Extract the [x, y] coordinate from the center of the cell holding the provided text.  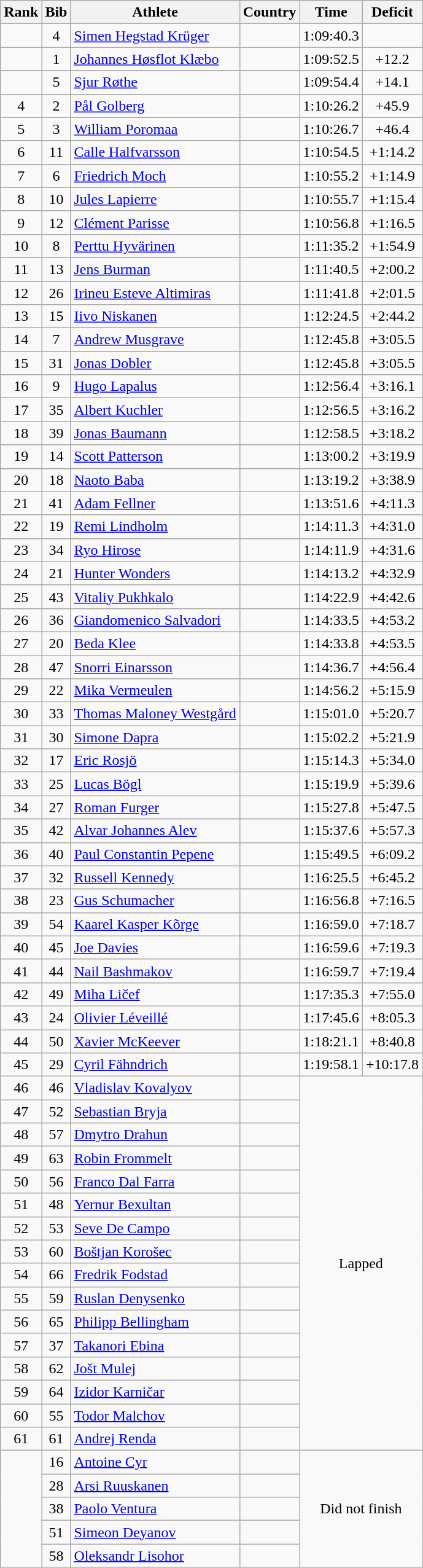
+7:55.0 [392, 994]
1:17:45.6 [331, 1017]
Kaarel Kasper Kõrge [155, 924]
Jonas Dobler [155, 363]
1:12:24.5 [331, 316]
62 [56, 1368]
65 [56, 1322]
2 [56, 106]
3 [56, 129]
1 [56, 59]
Dmytro Drahun [155, 1135]
1:11:35.2 [331, 246]
1:14:13.2 [331, 573]
+3:16.1 [392, 386]
Izidor Karničar [155, 1392]
+5:21.9 [392, 737]
+4:53.5 [392, 643]
Arsi Ruuskanen [155, 1486]
Calle Halfvarsson [155, 152]
1:19:58.1 [331, 1065]
Johannes Høsflot Klæbo [155, 59]
+4:53.2 [392, 620]
+5:57.3 [392, 831]
Jošt Mulej [155, 1368]
+5:20.7 [392, 714]
1:10:54.5 [331, 152]
+1:14.9 [392, 176]
1:10:55.7 [331, 199]
Jules Lapierre [155, 199]
1:14:11.9 [331, 550]
1:12:58.5 [331, 433]
+5:34.0 [392, 761]
1:15:02.2 [331, 737]
+2:01.5 [392, 293]
Rank [21, 12]
Giandomenico Salvadori [155, 620]
Philipp Bellingham [155, 1322]
1:16:56.8 [331, 901]
+8:40.8 [392, 1041]
Iivo Niskanen [155, 316]
Lucas Bögl [155, 784]
1:10:56.8 [331, 222]
1:18:21.1 [331, 1041]
Remi Lindholm [155, 527]
+14.1 [392, 82]
+7:18.7 [392, 924]
Olivier Léveillé [155, 1017]
63 [56, 1158]
+7:19.4 [392, 971]
+10:17.8 [392, 1065]
Lapped [361, 1263]
1:14:33.8 [331, 643]
+4:31.6 [392, 550]
Scott Patterson [155, 457]
1:10:26.2 [331, 106]
1:09:40.3 [331, 36]
Hunter Wonders [155, 573]
+4:42.6 [392, 597]
Irineu Esteve Altimiras [155, 293]
1:09:52.5 [331, 59]
+2:44.2 [392, 316]
Bib [56, 12]
Russell Kennedy [155, 877]
Albert Kuchler [155, 410]
Yernur Bexultan [155, 1205]
Andrej Renda [155, 1439]
Oleksandr Lisohor [155, 1556]
Pål Golberg [155, 106]
1:11:41.8 [331, 293]
+4:32.9 [392, 573]
Jens Burman [155, 269]
+3:16.2 [392, 410]
Fredrik Fodstad [155, 1275]
1:14:22.9 [331, 597]
Did not finish [361, 1509]
1:15:14.3 [331, 761]
Boštjan Korošec [155, 1252]
1:15:19.9 [331, 784]
Country [270, 12]
1:09:54.4 [331, 82]
1:17:35.3 [331, 994]
Paolo Ventura [155, 1509]
Todor Malchov [155, 1415]
Simen Hegstad Krüger [155, 36]
William Poromaa [155, 129]
Alvar Johannes Alev [155, 831]
1:14:56.2 [331, 691]
Seve De Campo [155, 1228]
Eric Rosjö [155, 761]
Clément Parisse [155, 222]
1:12:56.4 [331, 386]
Robin Frommelt [155, 1158]
Jonas Baumann [155, 433]
Naoto Baba [155, 480]
+7:19.3 [392, 947]
Time [331, 12]
+1:14.2 [392, 152]
1:10:26.7 [331, 129]
Snorri Einarsson [155, 667]
Cyril Fähndrich [155, 1065]
+4:11.3 [392, 503]
Adam Fellner [155, 503]
+5:39.6 [392, 784]
Deficit [392, 12]
Franco Dal Farra [155, 1182]
1:14:33.5 [331, 620]
Vitaliy Pukhkalo [155, 597]
1:14:36.7 [331, 667]
+4:56.4 [392, 667]
Simone Dapra [155, 737]
Friedrich Moch [155, 176]
+12.2 [392, 59]
64 [56, 1392]
+45.9 [392, 106]
Antoine Cyr [155, 1462]
Miha Ličef [155, 994]
Hugo Lapalus [155, 386]
1:10:55.2 [331, 176]
1:14:11.3 [331, 527]
Ruslan Denysenko [155, 1298]
1:13:00.2 [331, 457]
Mika Vermeulen [155, 691]
+7:16.5 [392, 901]
1:13:51.6 [331, 503]
Joe Davies [155, 947]
+3:18.2 [392, 433]
+2:00.2 [392, 269]
+8:05.3 [392, 1017]
Paul Constantin Pepene [155, 854]
1:15:49.5 [331, 854]
Perttu Hyvärinen [155, 246]
Vladislav Kovalyov [155, 1088]
Nail Bashmakov [155, 971]
Ryo Hirose [155, 550]
1:11:40.5 [331, 269]
+5:15.9 [392, 691]
Thomas Maloney Westgård [155, 714]
1:16:59.7 [331, 971]
Xavier McKeever [155, 1041]
1:16:59.6 [331, 947]
+46.4 [392, 129]
1:16:59.0 [331, 924]
+3:38.9 [392, 480]
+1:16.5 [392, 222]
1:12:56.5 [331, 410]
+6:45.2 [392, 877]
1:16:25.5 [331, 877]
Beda Klee [155, 643]
Simeon Deyanov [155, 1532]
+1:15.4 [392, 199]
+5:47.5 [392, 807]
Gus Schumacher [155, 901]
Sjur Røthe [155, 82]
1:15:27.8 [331, 807]
1:15:37.6 [331, 831]
1:15:01.0 [331, 714]
+4:31.0 [392, 527]
Andrew Musgrave [155, 340]
Takanori Ebina [155, 1345]
66 [56, 1275]
+6:09.2 [392, 854]
+1:54.9 [392, 246]
+3:19.9 [392, 457]
Athlete [155, 12]
Sebastian Bryja [155, 1111]
1:13:19.2 [331, 480]
Roman Furger [155, 807]
